Return (x, y) of the center of cell containing provided text 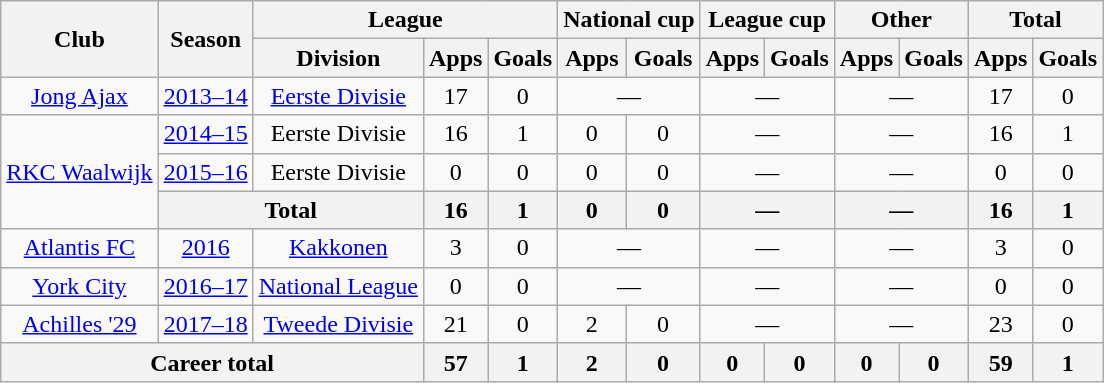
Club (80, 39)
2016 (206, 248)
2015–16 (206, 172)
National League (338, 286)
Kakkonen (338, 248)
2013–14 (206, 96)
League cup (767, 20)
2016–17 (206, 286)
Tweede Divisie (338, 324)
2014–15 (206, 134)
21 (455, 324)
Season (206, 39)
National cup (629, 20)
York City (80, 286)
2017–18 (206, 324)
Division (338, 58)
Jong Ajax (80, 96)
Achilles '29 (80, 324)
23 (1000, 324)
Atlantis FC (80, 248)
59 (1000, 362)
League (405, 20)
57 (455, 362)
Other (901, 20)
RKC Waalwijk (80, 172)
Career total (212, 362)
